Provide the (X, Y) coordinate of the cell's center where the given text is located.  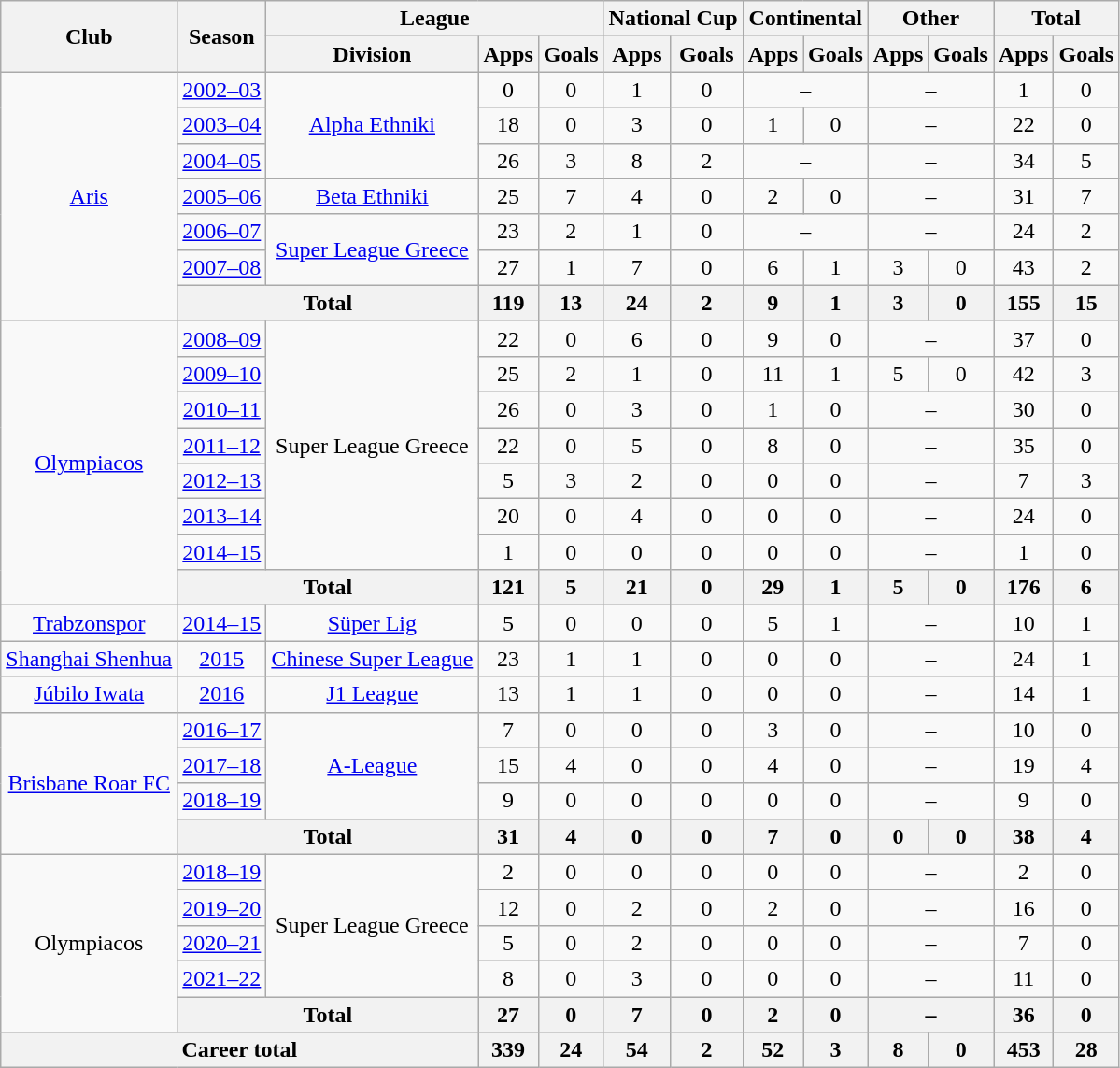
2008–09 (222, 338)
19 (1024, 765)
2010–11 (222, 409)
28 (1086, 1050)
2003–04 (222, 125)
54 (637, 1050)
16 (1024, 907)
34 (1024, 161)
Career total (239, 1050)
Júbilo Iwata (90, 694)
Brisbane Roar FC (90, 783)
42 (1024, 374)
2017–18 (222, 765)
2016–17 (222, 730)
14 (1024, 694)
37 (1024, 338)
119 (508, 303)
2015 (222, 659)
38 (1024, 836)
2020–21 (222, 943)
2005–06 (222, 196)
2016 (222, 694)
J1 League (372, 694)
20 (508, 517)
Shanghai Shenhua (90, 659)
2009–10 (222, 374)
Division (372, 54)
2006–07 (222, 232)
339 (508, 1050)
121 (508, 588)
2007–08 (222, 267)
453 (1024, 1050)
National Cup (673, 19)
176 (1024, 588)
2012–13 (222, 481)
League (435, 19)
29 (773, 588)
Trabzonspor (90, 623)
2013–14 (222, 517)
Chinese Super League (372, 659)
21 (637, 588)
30 (1024, 409)
Aris (90, 196)
A-League (372, 765)
2002–03 (222, 90)
2019–20 (222, 907)
Continental (805, 19)
18 (508, 125)
Alpha Ethniki (372, 125)
2004–05 (222, 161)
Beta Ethniki (372, 196)
Other (930, 19)
36 (1024, 1014)
2011–12 (222, 446)
155 (1024, 303)
Club (90, 36)
Süper Lig (372, 623)
Season (222, 36)
52 (773, 1050)
35 (1024, 446)
12 (508, 907)
43 (1024, 267)
2021–22 (222, 978)
